For the text-containing cell, return its midpoint in (x, y) coordinate format. 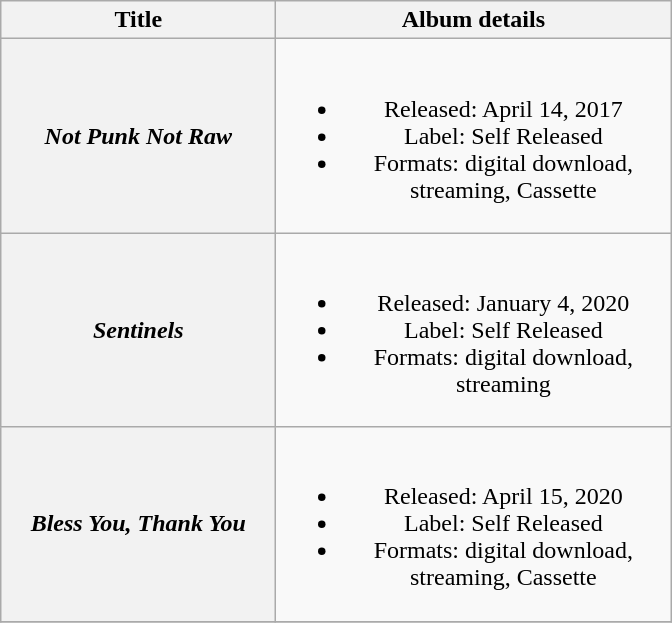
Released: January 4, 2020Label: Self ReleasedFormats: digital download, streaming (474, 330)
Released: April 14, 2017Label: Self ReleasedFormats: digital download, streaming, Cassette (474, 136)
Bless You, Thank You (138, 524)
Sentinels (138, 330)
Not Punk Not Raw (138, 136)
Title (138, 20)
Released: April 15, 2020Label: Self ReleasedFormats: digital download, streaming, Cassette (474, 524)
Album details (474, 20)
